Provide the (x, y) coordinate of the cell's center where the given text is located.  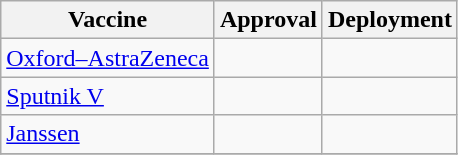
Vaccine (108, 20)
Approval (268, 20)
Sputnik V (108, 96)
Deployment (390, 20)
Janssen (108, 134)
Oxford–AstraZeneca (108, 58)
